Locate the cell with the specified text and output its (x, y) center coordinate. 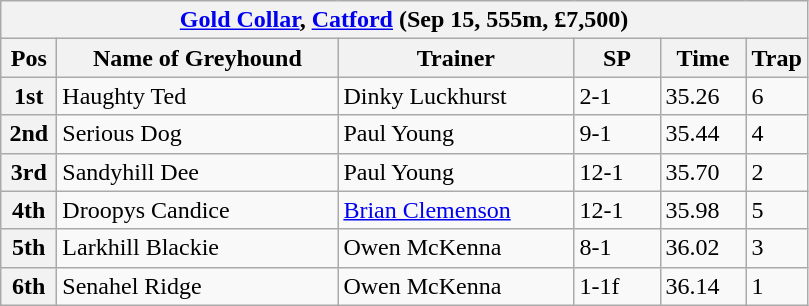
36.02 (703, 248)
1-1f (617, 286)
35.44 (703, 134)
9-1 (617, 134)
2nd (29, 134)
2 (776, 172)
Time (703, 58)
Pos (29, 58)
Trainer (456, 58)
Dinky Luckhurst (456, 96)
Droopys Candice (198, 210)
Sandyhill Dee (198, 172)
1st (29, 96)
Name of Greyhound (198, 58)
4th (29, 210)
4 (776, 134)
SP (617, 58)
36.14 (703, 286)
Senahel Ridge (198, 286)
8-1 (617, 248)
35.70 (703, 172)
3 (776, 248)
35.26 (703, 96)
5 (776, 210)
Haughty Ted (198, 96)
5th (29, 248)
2-1 (617, 96)
6 (776, 96)
Brian Clemenson (456, 210)
Serious Dog (198, 134)
Larkhill Blackie (198, 248)
Trap (776, 58)
35.98 (703, 210)
Gold Collar, Catford (Sep 15, 555m, £7,500) (404, 20)
3rd (29, 172)
6th (29, 286)
1 (776, 286)
